Output the (X, Y) coordinate of the center of the cell containing the given text.  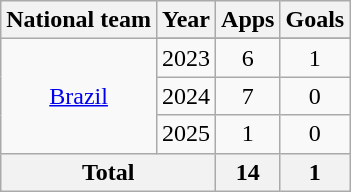
7 (248, 96)
National team (79, 20)
Total (108, 172)
2023 (186, 58)
2024 (186, 96)
6 (248, 58)
Brazil (79, 96)
Year (186, 20)
Goals (315, 20)
14 (248, 172)
2025 (186, 134)
Apps (248, 20)
